Provide the [X, Y] coordinate of the cell's center where the given text is located.  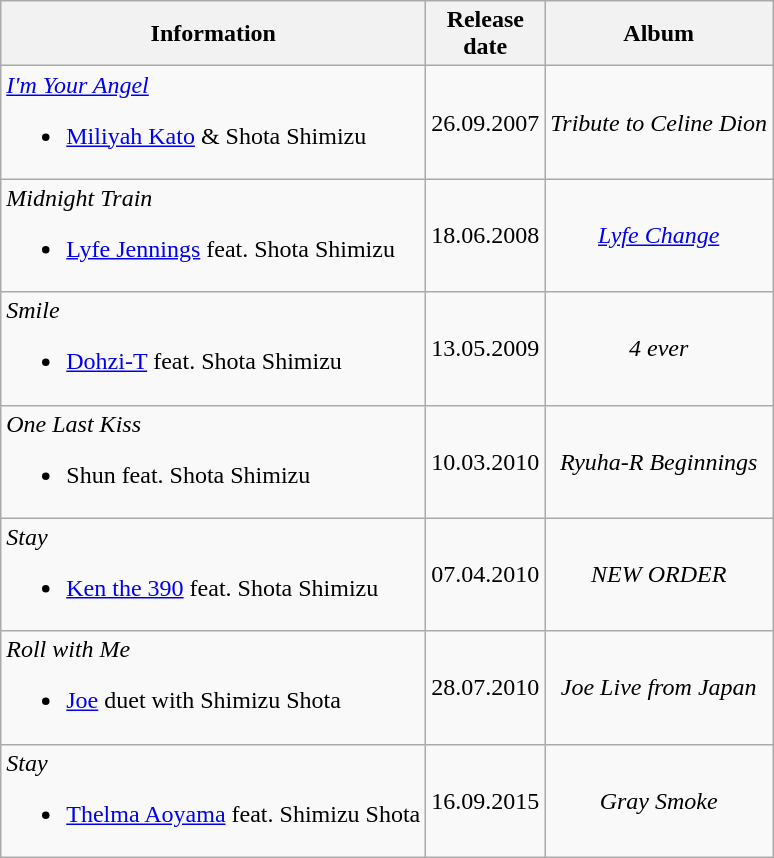
Release date [486, 34]
StayKen the 390 feat. Shota Shimizu [214, 574]
Lyfe Change [659, 236]
I'm Your AngelMiliyah Kato & Shota Shimizu [214, 122]
StayThelma Aoyama feat. Shimizu Shota [214, 800]
SmileDohzi-T feat. Shota Shimizu [214, 348]
28.07.2010 [486, 688]
One Last KissShun feat. Shota Shimizu [214, 462]
13.05.2009 [486, 348]
Information [214, 34]
Joe Live from Japan [659, 688]
07.04.2010 [486, 574]
Tribute to Celine Dion [659, 122]
4 ever [659, 348]
26.09.2007 [486, 122]
Midnight TrainLyfe Jennings feat. Shota Shimizu [214, 236]
10.03.2010 [486, 462]
Gray Smoke [659, 800]
Album [659, 34]
NEW ORDER [659, 574]
18.06.2008 [486, 236]
Ryuha-R Beginnings [659, 462]
Roll with MeJoe duet with Shimizu Shota [214, 688]
16.09.2015 [486, 800]
